Search for the cell housing the specified text and yield its (x, y) center coordinate. 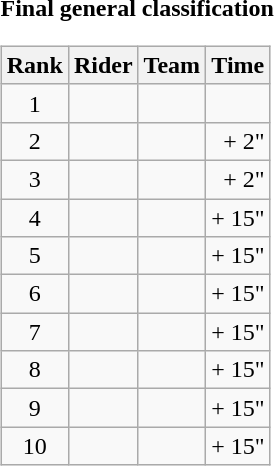
6 (34, 294)
2 (34, 141)
8 (34, 370)
3 (34, 179)
Rider (103, 65)
Team (172, 65)
7 (34, 332)
5 (34, 256)
1 (34, 103)
Rank (34, 65)
10 (34, 446)
Time (238, 65)
9 (34, 408)
4 (34, 217)
